Provide the [X, Y] coordinate of the cell's center where the given text is located.  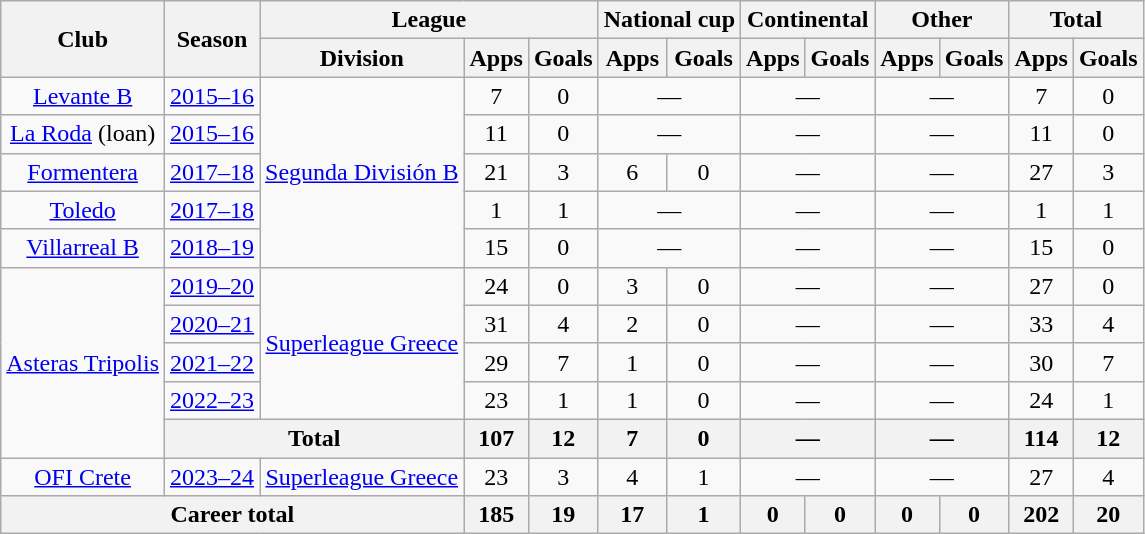
114 [1041, 438]
6 [632, 172]
La Roda (loan) [83, 134]
2 [632, 324]
19 [563, 515]
2023–24 [212, 477]
Division [362, 58]
2020–21 [212, 324]
20 [1108, 515]
30 [1041, 362]
Career total [232, 515]
31 [496, 324]
Club [83, 39]
2021–22 [212, 362]
2022–23 [212, 400]
2018–19 [212, 248]
League [430, 20]
Formentera [83, 172]
33 [1041, 324]
Season [212, 39]
Levante B [83, 96]
17 [632, 515]
21 [496, 172]
Continental [808, 20]
Other [942, 20]
Toledo [83, 210]
2019–20 [212, 286]
Asteras Tripolis [83, 362]
29 [496, 362]
202 [1041, 515]
185 [496, 515]
107 [496, 438]
Segunda División B [362, 172]
National cup [669, 20]
Villarreal B [83, 248]
OFI Crete [83, 477]
